For the text-containing cell, return its midpoint in (X, Y) coordinate format. 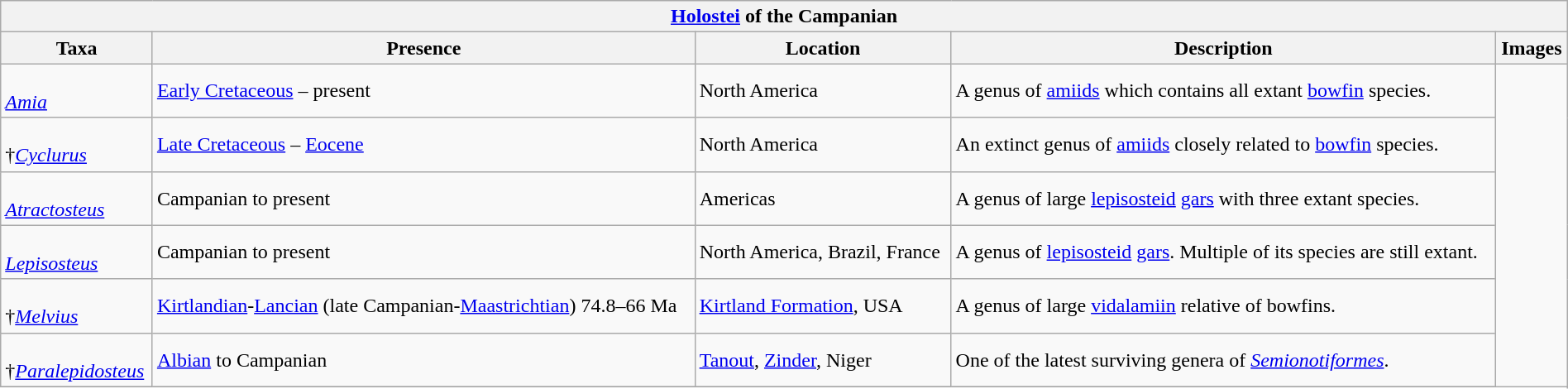
†Melvius (77, 306)
One of the latest surviving genera of Semionotiformes. (1224, 359)
Lepisosteus (77, 252)
Late Cretaceous – Eocene (423, 144)
Early Cretaceous – present (423, 91)
Location (823, 48)
Kirtland Formation, USA (823, 306)
Presence (423, 48)
A genus of lepisosteid gars. Multiple of its species are still extant. (1224, 252)
Amia (77, 91)
Tanout, Zinder, Niger (823, 359)
Taxa (77, 48)
Holostei of the Campanian (784, 17)
†Paralepidosteus (77, 359)
Kirtlandian-Lancian (late Campanian-Maastrichtian) 74.8–66 Ma (423, 306)
An extinct genus of amiids closely related to bowfin species. (1224, 144)
North America, Brazil, France (823, 252)
Atractosteus (77, 199)
Description (1224, 48)
A genus of large lepisosteid gars with three extant species. (1224, 199)
A genus of large vidalamiin relative of bowfins. (1224, 306)
Americas (823, 199)
Albian to Campanian (423, 359)
†Cyclurus (77, 144)
Images (1532, 48)
A genus of amiids which contains all extant bowfin species. (1224, 91)
